Locate the cell with the specified text and output its [x, y] center coordinate. 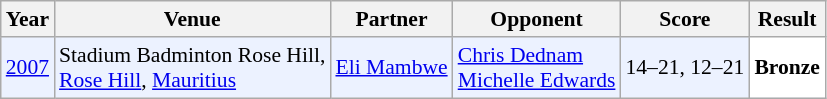
Year [28, 19]
Stadium Badminton Rose Hill,Rose Hill, Mauritius [192, 68]
Chris Dednam Michelle Edwards [537, 68]
Result [787, 19]
Partner [391, 19]
Opponent [537, 19]
Bronze [787, 68]
Venue [192, 19]
2007 [28, 68]
Score [684, 19]
14–21, 12–21 [684, 68]
Eli Mambwe [391, 68]
